Pinpoint the cell where the given text exists, returning its (x, y) midpoint coordinate. 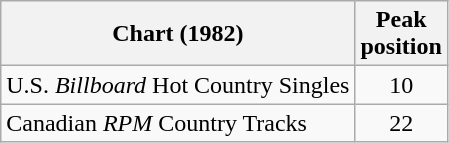
22 (401, 123)
U.S. Billboard Hot Country Singles (178, 85)
Peakposition (401, 34)
Chart (1982) (178, 34)
Canadian RPM Country Tracks (178, 123)
10 (401, 85)
